For the text-containing cell, return its midpoint in [x, y] coordinate format. 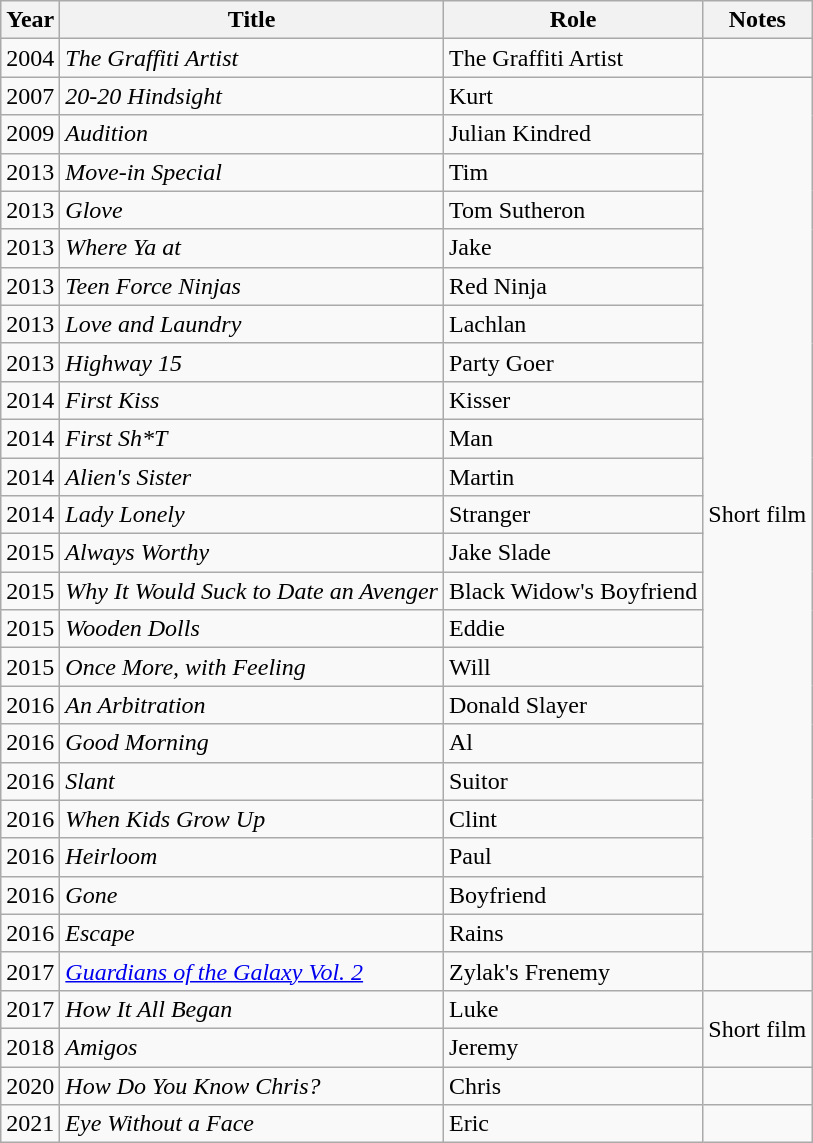
Eddie [572, 629]
Paul [572, 857]
Jeremy [572, 1047]
Chris [572, 1085]
Rains [572, 933]
Zylak's Frenemy [572, 971]
Eye Without a Face [252, 1124]
Gone [252, 895]
Love and Laundry [252, 324]
Where Ya at [252, 248]
Teen Force Ninjas [252, 286]
Party Goer [572, 362]
Stranger [572, 515]
Tom Sutheron [572, 210]
2020 [30, 1085]
2007 [30, 96]
Kurt [572, 96]
20-20 Hindsight [252, 96]
When Kids Grow Up [252, 819]
Black Widow's Boyfriend [572, 591]
Amigos [252, 1047]
Wooden Dolls [252, 629]
Luke [572, 1009]
Move-in Special [252, 172]
Why It Would Suck to Date an Avenger [252, 591]
How It All Began [252, 1009]
First Sh*T [252, 438]
Eric [572, 1124]
First Kiss [252, 400]
Al [572, 743]
Donald Slayer [572, 705]
2009 [30, 134]
Glove [252, 210]
Alien's Sister [252, 477]
An Arbitration [252, 705]
2018 [30, 1047]
Tim [572, 172]
Always Worthy [252, 553]
Highway 15 [252, 362]
Year [30, 20]
Red Ninja [572, 286]
Escape [252, 933]
Jake Slade [572, 553]
Clint [572, 819]
Jake [572, 248]
Role [572, 20]
Martin [572, 477]
Suitor [572, 781]
2021 [30, 1124]
Notes [758, 20]
Good Morning [252, 743]
Kisser [572, 400]
Will [572, 667]
Julian Kindred [572, 134]
How Do You Know Chris? [252, 1085]
Guardians of the Galaxy Vol. 2 [252, 971]
Lachlan [572, 324]
Man [572, 438]
Lady Lonely [252, 515]
Title [252, 20]
Boyfriend [572, 895]
Slant [252, 781]
Once More, with Feeling [252, 667]
Audition [252, 134]
Heirloom [252, 857]
2004 [30, 58]
